Scan for the cell matching the given text and deliver its (X, Y) coordinate at center. 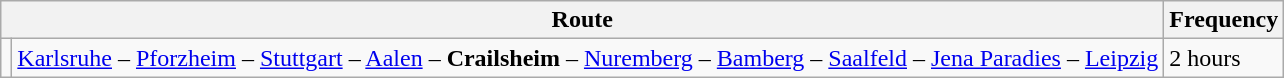
Route (582, 20)
Karlsruhe – Pforzheim – Stuttgart – Aalen – Crailsheim – Nuremberg – Bamberg – Saalfeld – Jena Paradies – Leipzig (588, 58)
Frequency (1224, 20)
2 hours (1224, 58)
